Output the (x, y) coordinate of the center of the cell containing the given text.  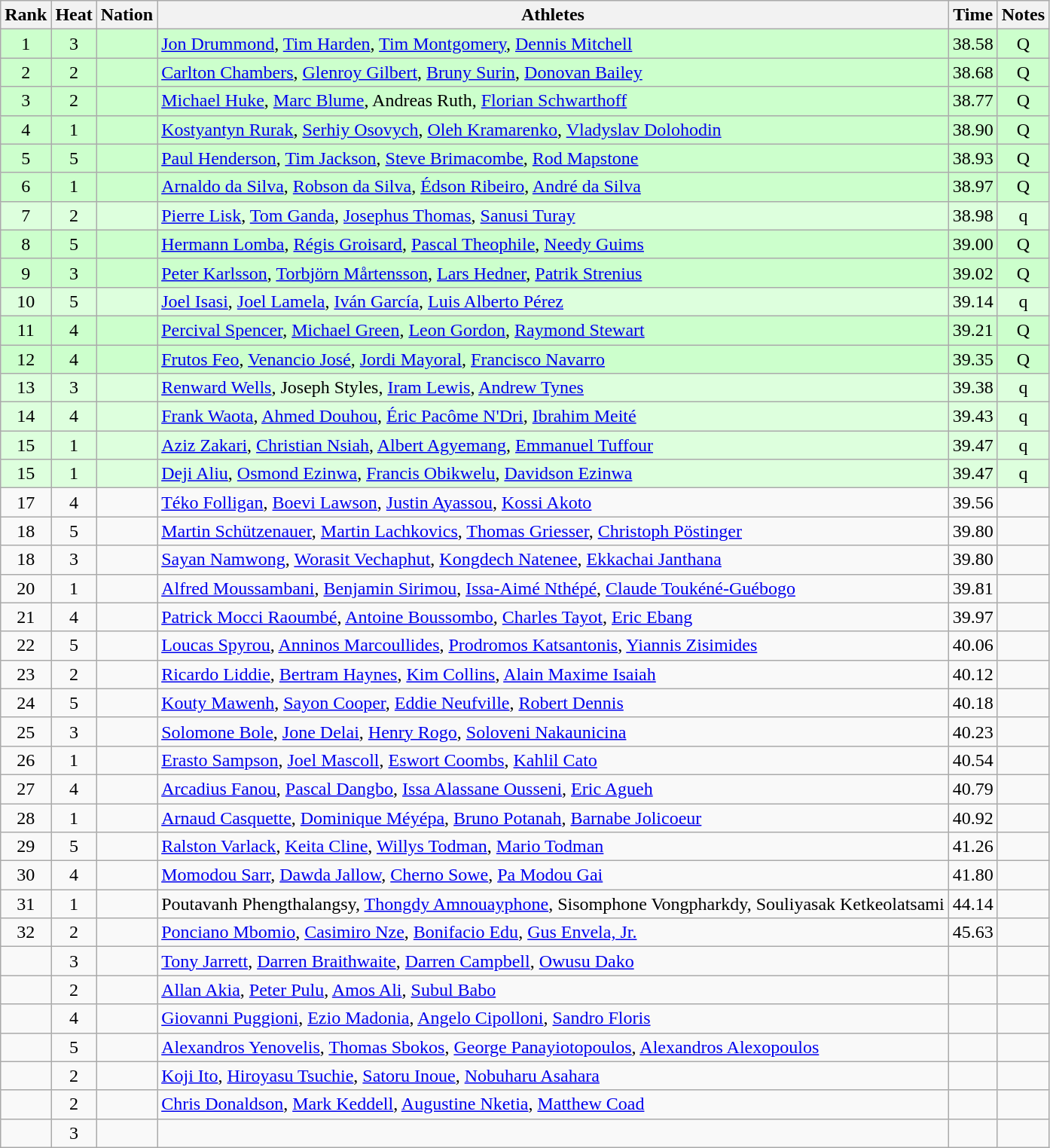
39.35 (973, 359)
Téko Folligan, Boevi Lawson, Justin Ayassou, Kossi Akoto (553, 502)
8 (26, 244)
Arcadius Fanou, Pascal Dangbo, Issa Alassane Ousseni, Eric Agueh (553, 789)
Pierre Lisk, Tom Ganda, Josephus Thomas, Sanusi Turay (553, 215)
40.54 (973, 760)
7 (26, 215)
31 (26, 904)
Solomone Bole, Jone Delai, Henry Rogo, Soloveni Nakaunicina (553, 731)
38.93 (973, 158)
Joel Isasi, Joel Lamela, Iván García, Luis Alberto Pérez (553, 301)
40.92 (973, 817)
Frutos Feo, Venancio José, Jordi Mayoral, Francisco Navarro (553, 359)
20 (26, 588)
Nation (127, 15)
38.77 (973, 101)
Momodou Sarr, Dawda Jallow, Cherno Sowe, Pa Modou Gai (553, 875)
41.80 (973, 875)
Martin Schützenauer, Martin Lachkovics, Thomas Griesser, Christoph Pöstinger (553, 531)
Michael Huke, Marc Blume, Andreas Ruth, Florian Schwarthoff (553, 101)
Aziz Zakari, Christian Nsiah, Albert Agyemang, Emmanuel Tuffour (553, 445)
Deji Aliu, Osmond Ezinwa, Francis Obikwelu, Davidson Ezinwa (553, 474)
6 (26, 187)
Time (973, 15)
12 (26, 359)
39.21 (973, 330)
Frank Waota, Ahmed Douhou, Éric Pacôme N'Dri, Ibrahim Meité (553, 417)
14 (26, 417)
26 (26, 760)
Ralston Varlack, Keita Cline, Willys Todman, Mario Todman (553, 847)
Renward Wells, Joseph Styles, Iram Lewis, Andrew Tynes (553, 388)
44.14 (973, 904)
38.90 (973, 130)
28 (26, 817)
Poutavanh Phengthalangsy, Thongdy Amnouayphone, Sisomphone Vongpharkdy, Souliyasak Ketkeolatsami (553, 904)
39.97 (973, 617)
Erasto Sampson, Joel Mascoll, Eswort Coombs, Kahlil Cato (553, 760)
9 (26, 273)
39.81 (973, 588)
39.38 (973, 388)
Jon Drummond, Tim Harden, Tim Montgomery, Dennis Mitchell (553, 44)
Percival Spencer, Michael Green, Leon Gordon, Raymond Stewart (553, 330)
Alfred Moussambani, Benjamin Sirimou, Issa-Aimé Nthépé, Claude Toukéné-Guébogo (553, 588)
39.14 (973, 301)
40.12 (973, 674)
40.06 (973, 646)
40.79 (973, 789)
25 (26, 731)
27 (26, 789)
Heat (74, 15)
Koji Ito, Hiroyasu Tsuchie, Satoru Inoue, Nobuharu Asahara (553, 1076)
13 (26, 388)
Patrick Mocci Raoumbé, Antoine Boussombo, Charles Tayot, Eric Ebang (553, 617)
Arnaldo da Silva, Robson da Silva, Édson Ribeiro, André da Silva (553, 187)
38.68 (973, 72)
45.63 (973, 933)
24 (26, 703)
29 (26, 847)
Ricardo Liddie, Bertram Haynes, Kim Collins, Alain Maxime Isaiah (553, 674)
Tony Jarrett, Darren Braithwaite, Darren Campbell, Owusu Dako (553, 961)
Allan Akia, Peter Pulu, Amos Ali, Subul Babo (553, 990)
39.43 (973, 417)
39.00 (973, 244)
Chris Donaldson, Mark Keddell, Augustine Nketia, Matthew Coad (553, 1104)
Giovanni Puggioni, Ezio Madonia, Angelo Cipolloni, Sandro Floris (553, 1018)
22 (26, 646)
40.23 (973, 731)
Rank (26, 15)
11 (26, 330)
38.97 (973, 187)
30 (26, 875)
17 (26, 502)
Sayan Namwong, Worasit Vechaphut, Kongdech Natenee, Ekkachai Janthana (553, 560)
39.02 (973, 273)
23 (26, 674)
Hermann Lomba, Régis Groisard, Pascal Theophile, Needy Guims (553, 244)
38.98 (973, 215)
38.58 (973, 44)
41.26 (973, 847)
Athletes (553, 15)
Ponciano Mbomio, Casimiro Nze, Bonifacio Edu, Gus Envela, Jr. (553, 933)
Arnaud Casquette, Dominique Méyépa, Bruno Potanah, Barnabe Jolicoeur (553, 817)
10 (26, 301)
Peter Karlsson, Torbjörn Mårtensson, Lars Hedner, Patrik Strenius (553, 273)
Kouty Mawenh, Sayon Cooper, Eddie Neufville, Robert Dennis (553, 703)
39.56 (973, 502)
32 (26, 933)
Paul Henderson, Tim Jackson, Steve Brimacombe, Rod Mapstone (553, 158)
21 (26, 617)
40.18 (973, 703)
Kostyantyn Rurak, Serhiy Osovych, Oleh Kramarenko, Vladyslav Dolohodin (553, 130)
Carlton Chambers, Glenroy Gilbert, Bruny Surin, Donovan Bailey (553, 72)
Loucas Spyrou, Anninos Marcoullides, Prodromos Katsantonis, Yiannis Zisimides (553, 646)
Alexandros Yenovelis, Thomas Sbokos, George Panayiotopoulos, Alexandros Alexopoulos (553, 1047)
Notes (1023, 15)
